Return (X, Y) of the center of cell containing provided text 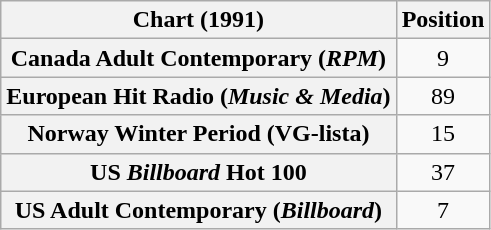
Position (443, 20)
7 (443, 210)
15 (443, 134)
Canada Adult Contemporary (RPM) (198, 58)
European Hit Radio (Music & Media) (198, 96)
9 (443, 58)
US Adult Contemporary (Billboard) (198, 210)
US Billboard Hot 100 (198, 172)
89 (443, 96)
Norway Winter Period (VG-lista) (198, 134)
Chart (1991) (198, 20)
37 (443, 172)
